Pinpoint the cell where the given text exists, returning its (X, Y) midpoint coordinate. 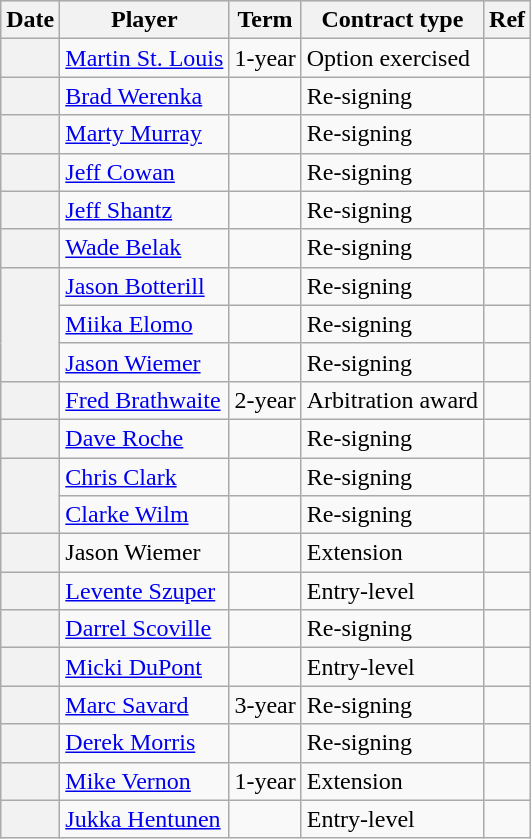
Mike Vernon (144, 781)
Micki DuPont (144, 667)
Ref (508, 20)
Fred Brathwaite (144, 400)
Term (265, 20)
Marc Savard (144, 705)
Wade Belak (144, 248)
Darrel Scoville (144, 629)
Contract type (392, 20)
Chris Clark (144, 477)
2-year (265, 400)
Jukka Hentunen (144, 819)
Date (30, 20)
Player (144, 20)
Jeff Shantz (144, 210)
3-year (265, 705)
Jason Botterill (144, 286)
Option exercised (392, 58)
Clarke Wilm (144, 515)
Dave Roche (144, 438)
Arbitration award (392, 400)
Levente Szuper (144, 591)
Brad Werenka (144, 96)
Marty Murray (144, 134)
Martin St. Louis (144, 58)
Miika Elomo (144, 324)
Jeff Cowan (144, 172)
Derek Morris (144, 743)
